Determine the (X, Y) coordinate at the center of the cell enclosing the given text.  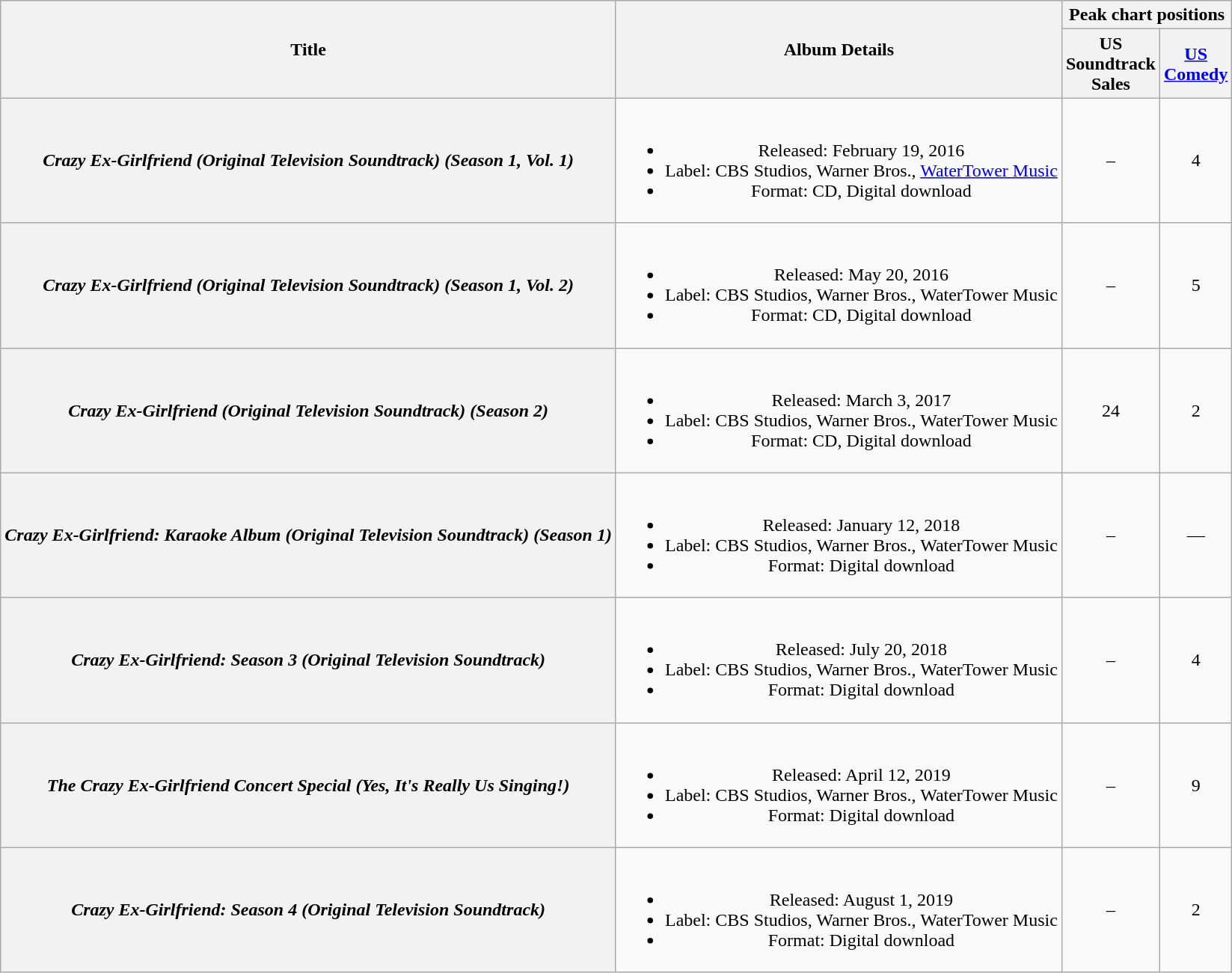
Released: April 12, 2019Label: CBS Studios, Warner Bros., WaterTower MusicFormat: Digital download (839, 785)
5 (1195, 286)
24 (1110, 410)
Title (308, 49)
9 (1195, 785)
Crazy Ex-Girlfriend: Karaoke Album (Original Television Soundtrack) (Season 1) (308, 535)
Album Details (839, 49)
Crazy Ex-Girlfriend (Original Television Soundtrack) (Season 1, Vol. 2) (308, 286)
Peak chart positions (1147, 15)
Crazy Ex-Girlfriend (Original Television Soundtrack) (Season 1, Vol. 1) (308, 160)
Released: January 12, 2018Label: CBS Studios, Warner Bros., WaterTower MusicFormat: Digital download (839, 535)
Released: May 20, 2016Label: CBS Studios, Warner Bros., WaterTower MusicFormat: CD, Digital download (839, 286)
USComedy (1195, 64)
Crazy Ex-Girlfriend: Season 3 (Original Television Soundtrack) (308, 660)
Crazy Ex-Girlfriend (Original Television Soundtrack) (Season 2) (308, 410)
— (1195, 535)
Released: July 20, 2018Label: CBS Studios, Warner Bros., WaterTower MusicFormat: Digital download (839, 660)
Released: February 19, 2016Label: CBS Studios, Warner Bros., WaterTower MusicFormat: CD, Digital download (839, 160)
The Crazy Ex-Girlfriend Concert Special (Yes, It's Really Us Singing!) (308, 785)
Crazy Ex-Girlfriend: Season 4 (Original Television Soundtrack) (308, 909)
Released: March 3, 2017Label: CBS Studios, Warner Bros., WaterTower MusicFormat: CD, Digital download (839, 410)
USSoundtrackSales (1110, 64)
Released: August 1, 2019Label: CBS Studios, Warner Bros., WaterTower MusicFormat: Digital download (839, 909)
